Find where the given text appears and provide that cell's center as (X, Y) coordinate. 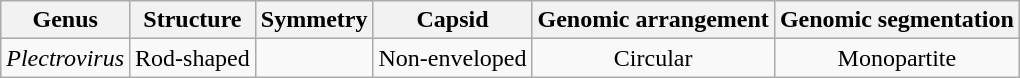
Genomic arrangement (653, 20)
Genomic segmentation (896, 20)
Circular (653, 58)
Plectrovirus (66, 58)
Capsid (452, 20)
Monopartite (896, 58)
Genus (66, 20)
Symmetry (314, 20)
Rod-shaped (193, 58)
Structure (193, 20)
Non-enveloped (452, 58)
